Pinpoint the cell where the given text exists, returning its (x, y) midpoint coordinate. 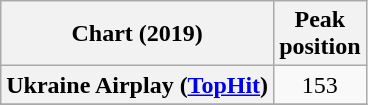
153 (320, 85)
Ukraine Airplay (TopHit) (138, 85)
Chart (2019) (138, 34)
Peakposition (320, 34)
